Capture the cell that displays the provided text and extract its (x, y) central coordinate. 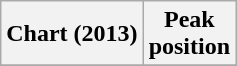
Chart (2013) (72, 34)
Peakposition (189, 34)
